From the cell containing the given text, extract its center point as [x, y] coordinate. 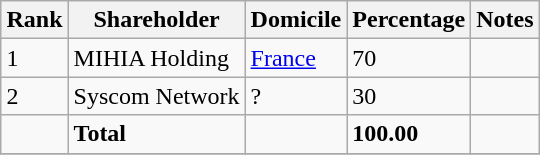
Percentage [409, 20]
Shareholder [156, 20]
1 [34, 58]
Notes [505, 20]
30 [409, 96]
100.00 [409, 134]
Domicile [296, 20]
Rank [34, 20]
70 [409, 58]
Total [156, 134]
MIHIA Holding [156, 58]
2 [34, 96]
France [296, 58]
? [296, 96]
Syscom Network [156, 96]
